Return [X, Y] of the center of cell containing provided text 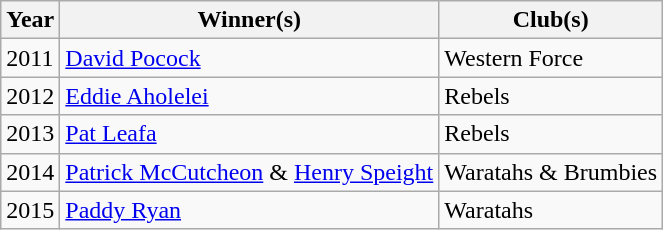
Waratahs & Brumbies [551, 172]
2012 [30, 96]
Eddie Aholelei [250, 96]
Western Force [551, 58]
Patrick McCutcheon & Henry Speight [250, 172]
2015 [30, 210]
Year [30, 20]
Club(s) [551, 20]
Winner(s) [250, 20]
David Pocock [250, 58]
Paddy Ryan [250, 210]
2011 [30, 58]
2013 [30, 134]
Pat Leafa [250, 134]
2014 [30, 172]
Waratahs [551, 210]
